For the text-containing cell, return its midpoint in [x, y] coordinate format. 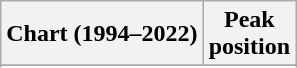
Peakposition [249, 34]
Chart (1994–2022) [102, 34]
